Provide the [X, Y] coordinate of the cell's center where the given text is located.  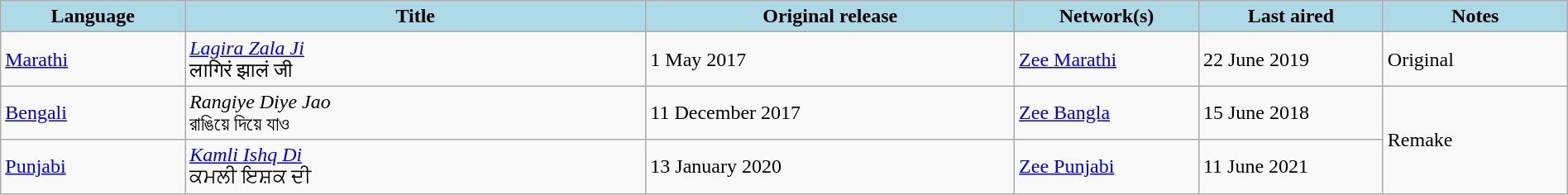
Title [415, 17]
11 June 2021 [1290, 167]
Zee Bangla [1107, 112]
15 June 2018 [1290, 112]
13 January 2020 [830, 167]
Original [1475, 59]
Notes [1475, 17]
Remake [1475, 140]
22 June 2019 [1290, 59]
Zee Punjabi [1107, 167]
Lagira Zala Ji लागिरं झालं जी [415, 59]
Network(s) [1107, 17]
Language [93, 17]
Rangiye Diye Jao রাঙিয়ে দিয়ে যাও [415, 112]
Marathi [93, 59]
Original release [830, 17]
Zee Marathi [1107, 59]
1 May 2017 [830, 59]
Bengali [93, 112]
Last aired [1290, 17]
Kamli Ishq Di ਕਮਲੀ ਇਸ਼ਕ ਦੀ [415, 167]
11 December 2017 [830, 112]
Punjabi [93, 167]
